Return the [X, Y] coordinate for the center point of the cell that contains the specified text.  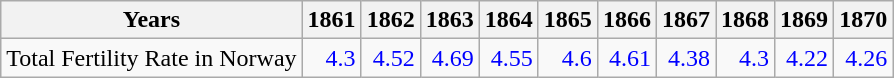
1862 [390, 20]
4.61 [626, 58]
1868 [746, 20]
4.6 [568, 58]
4.55 [508, 58]
4.26 [864, 58]
Years [152, 20]
1864 [508, 20]
1865 [568, 20]
4.22 [804, 58]
1869 [804, 20]
4.38 [686, 58]
1866 [626, 20]
4.52 [390, 58]
1870 [864, 20]
4.69 [450, 58]
1867 [686, 20]
1861 [332, 20]
Total Fertility Rate in Norway [152, 58]
1863 [450, 20]
